Capture the cell that displays the provided text and extract its (x, y) central coordinate. 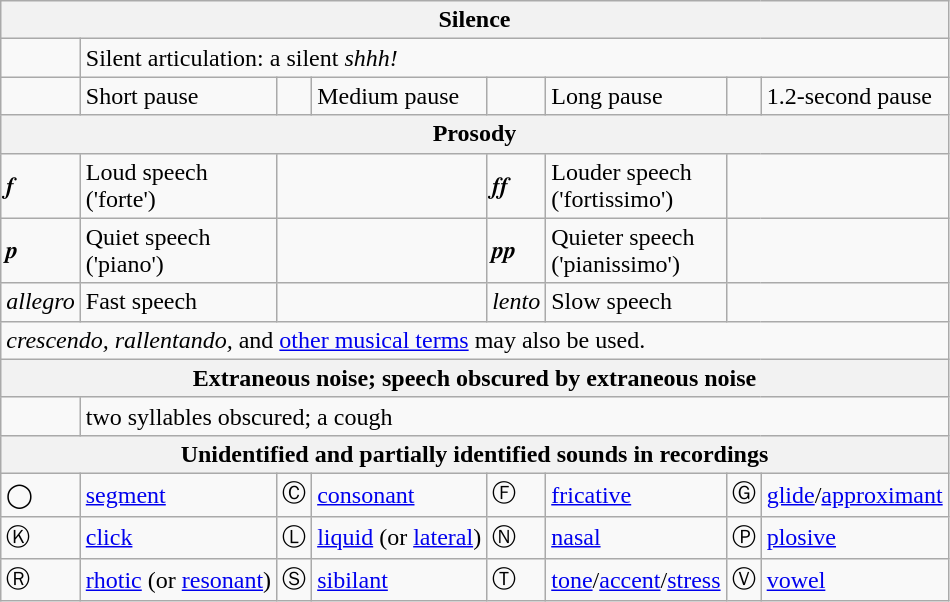
allegro (41, 302)
Silent articulation: a silent shhh! (514, 58)
Ⓕ (516, 494)
Medium pause (400, 96)
Ⓥ (744, 580)
Ⓢ (294, 580)
Ⓣ (516, 580)
segment (178, 494)
tone/accent/stress (636, 580)
two syllables obscured; a cough (514, 416)
Extraneous noise; speech obscured by extraneous noise (474, 378)
Slow speech (636, 302)
consonant (400, 494)
𝆏 (41, 250)
Ⓡ (41, 580)
Ⓖ (744, 494)
Ⓒ (294, 494)
𝆑𝆑 (516, 186)
◯ (41, 494)
Fast speech (178, 302)
vowel (854, 580)
sibilant (400, 580)
fricative (636, 494)
Ⓝ (516, 538)
plosive (854, 538)
crescendo, rallentando, and other musical terms may also be used. (474, 340)
𝆑 (41, 186)
Loud speech('forte') (178, 186)
lento (516, 302)
Louder speech('fortissimo') (636, 186)
Ⓛ (294, 538)
glide/approximant (854, 494)
Ⓚ (41, 538)
Silence (474, 20)
liquid (or lateral) (400, 538)
𝆏𝆏 (516, 250)
Quieter speech('pianissimo') (636, 250)
Short pause (178, 96)
rhotic (or resonant) (178, 580)
click (178, 538)
Quiet speech('piano') (178, 250)
Long pause (636, 96)
Unidentified and partially identified sounds in recordings (474, 454)
1.2-second pause (854, 96)
Ⓟ (744, 538)
nasal (636, 538)
Prosody (474, 134)
